Determine the [x, y] coordinate at the center of the cell enclosing the given text.  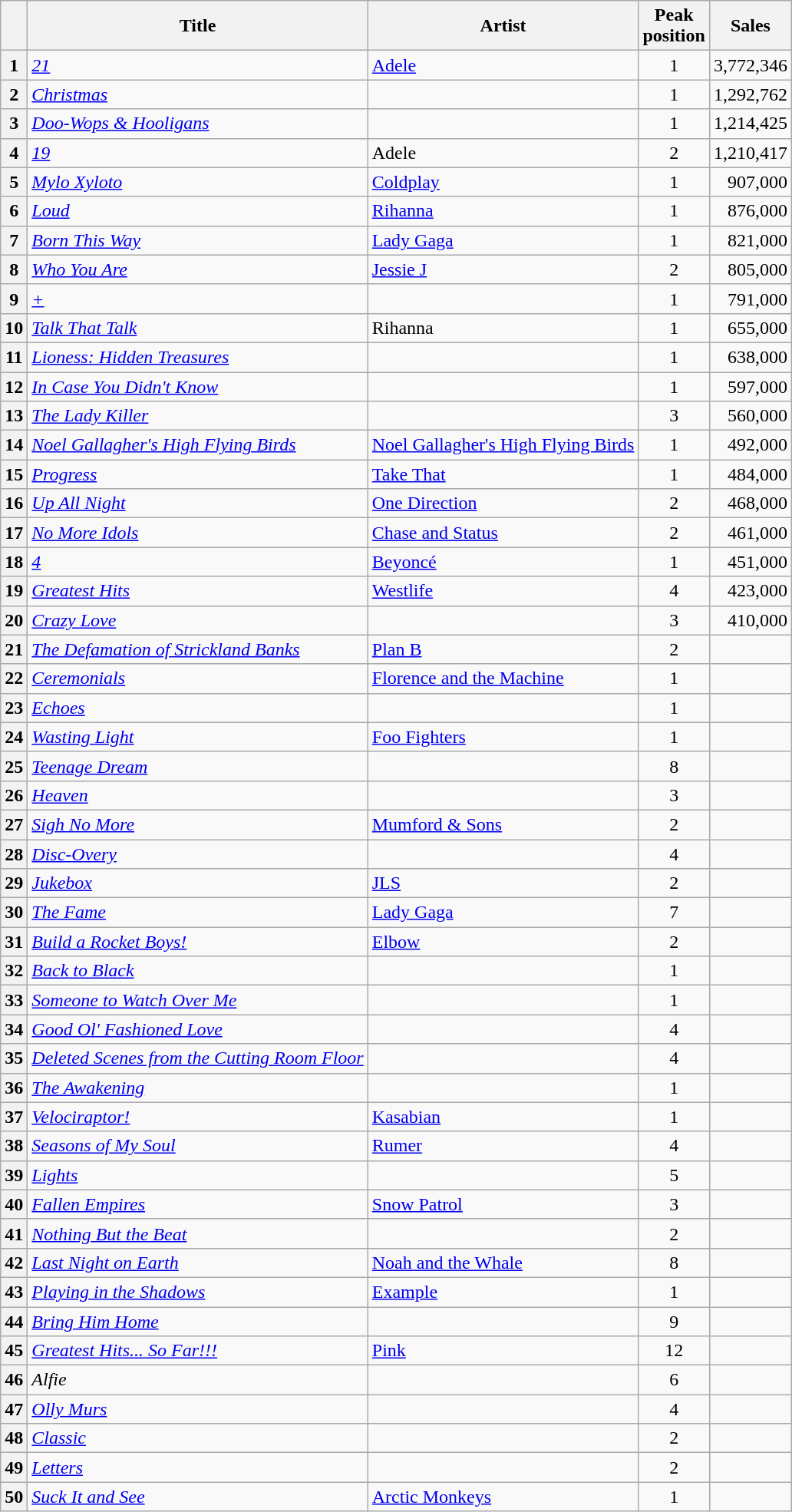
Florence and the Machine [503, 678]
Bring Him Home [198, 1321]
23 [14, 708]
Letters [198, 1467]
In Case You Didn't Know [198, 386]
Suck It and See [198, 1497]
484,000 [751, 474]
Arctic Monkeys [503, 1497]
25 [14, 766]
Mylo Xyloto [198, 182]
Velociraptor! [198, 1117]
423,000 [751, 591]
3,772,346 [751, 65]
Sales [751, 26]
Kasabian [503, 1117]
18 [14, 562]
38 [14, 1146]
33 [14, 1000]
26 [14, 795]
Olly Murs [198, 1409]
Crazy Love [198, 620]
JLS [503, 883]
+ [198, 299]
10 [14, 328]
Chase and Status [503, 533]
24 [14, 737]
15 [14, 474]
Jessie J [503, 269]
1,214,425 [751, 124]
Loud [198, 211]
39 [14, 1175]
31 [14, 942]
40 [14, 1204]
Born This Way [198, 240]
30 [14, 913]
48 [14, 1438]
45 [14, 1351]
876,000 [751, 211]
1,292,762 [751, 94]
791,000 [751, 299]
Playing in the Shadows [198, 1292]
The Awakening [198, 1088]
655,000 [751, 328]
34 [14, 1029]
468,000 [751, 503]
Foo Fighters [503, 737]
37 [14, 1117]
Lioness: Hidden Treasures [198, 357]
46 [14, 1380]
Disc-Overy [198, 854]
Lights [198, 1175]
Example [503, 1292]
Mumford & Sons [503, 824]
Ceremonials [198, 678]
41 [14, 1233]
Noah and the Whale [503, 1263]
Snow Patrol [503, 1204]
42 [14, 1263]
597,000 [751, 386]
The Lady Killer [198, 416]
32 [14, 971]
22 [14, 678]
11 [14, 357]
29 [14, 883]
492,000 [751, 445]
35 [14, 1058]
Greatest Hits... So Far!!! [198, 1351]
Last Night on Earth [198, 1263]
Pink [503, 1351]
20 [14, 620]
Back to Black [198, 971]
461,000 [751, 533]
Jukebox [198, 883]
805,000 [751, 269]
Plan B [503, 649]
43 [14, 1292]
1,210,417 [751, 153]
Talk That Talk [198, 328]
Heaven [198, 795]
Nothing But the Beat [198, 1233]
14 [14, 445]
Greatest Hits [198, 591]
44 [14, 1321]
50 [14, 1497]
Someone to Watch Over Me [198, 1000]
36 [14, 1088]
Echoes [198, 708]
Doo-Wops & Hooligans [198, 124]
Peakposition [674, 26]
Good Ol' Fashioned Love [198, 1029]
49 [14, 1467]
17 [14, 533]
Rumer [503, 1146]
The Fame [198, 913]
Elbow [503, 942]
One Direction [503, 503]
560,000 [751, 416]
Alfie [198, 1380]
Teenage Dream [198, 766]
Build a Rocket Boys! [198, 942]
Christmas [198, 94]
The Defamation of Strickland Banks [198, 649]
27 [14, 824]
No More Idols [198, 533]
Fallen Empires [198, 1204]
451,000 [751, 562]
638,000 [751, 357]
Coldplay [503, 182]
28 [14, 854]
Wasting Light [198, 737]
Up All Night [198, 503]
Westlife [503, 591]
Title [198, 26]
907,000 [751, 182]
47 [14, 1409]
410,000 [751, 620]
13 [14, 416]
Classic [198, 1438]
821,000 [751, 240]
Who You Are [198, 269]
Deleted Scenes from the Cutting Room Floor [198, 1058]
Artist [503, 26]
Progress [198, 474]
Take That [503, 474]
16 [14, 503]
Beyoncé [503, 562]
Seasons of My Soul [198, 1146]
Sigh No More [198, 824]
